Search for the cell housing the specified text and yield its (x, y) center coordinate. 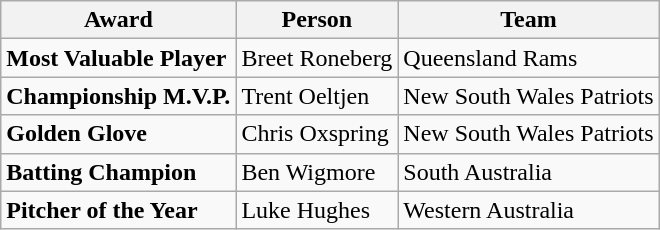
Golden Glove (118, 134)
Championship M.V.P. (118, 96)
Luke Hughes (317, 210)
Breet Roneberg (317, 58)
Western Australia (528, 210)
Chris Oxspring (317, 134)
Person (317, 20)
Queensland Rams (528, 58)
Award (118, 20)
Trent Oeltjen (317, 96)
Most Valuable Player (118, 58)
Team (528, 20)
Ben Wigmore (317, 172)
Batting Champion (118, 172)
Pitcher of the Year (118, 210)
South Australia (528, 172)
